Search for the cell housing the specified text and yield its [X, Y] center coordinate. 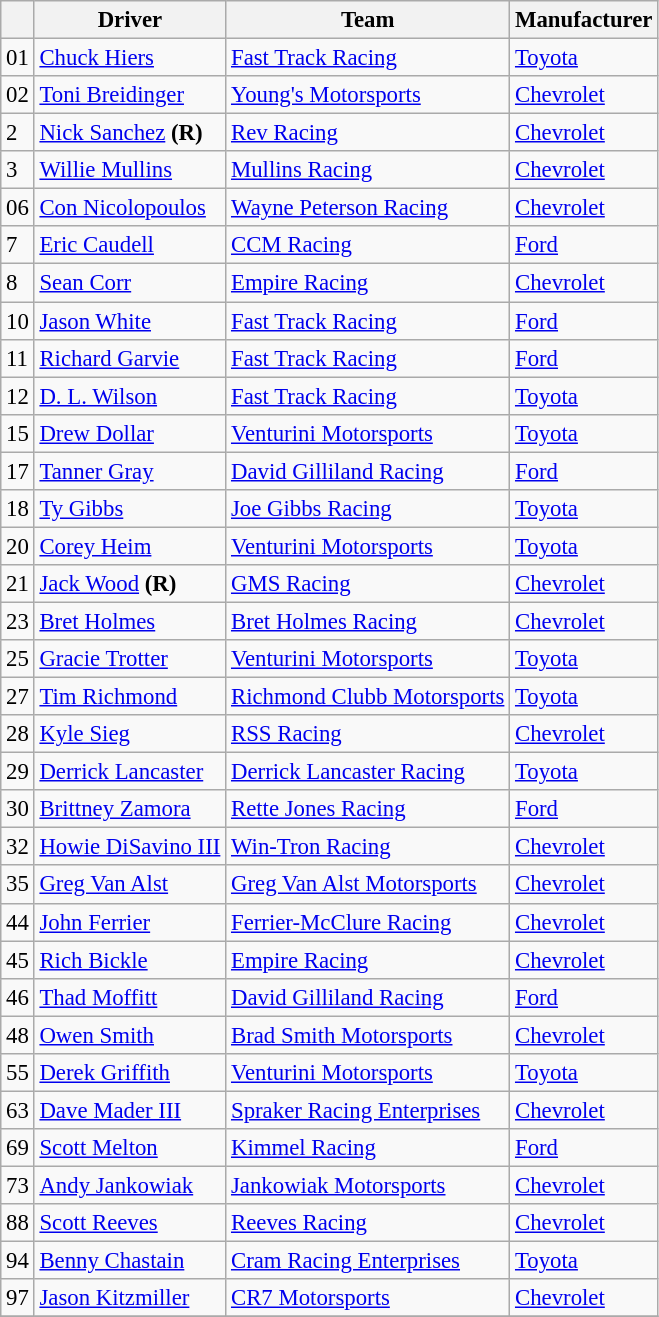
Chuck Hiers [130, 58]
CCM Racing [368, 245]
Brad Smith Motorsports [368, 1035]
Rette Jones Racing [368, 809]
Tim Richmond [130, 697]
Bret Holmes [130, 621]
18 [18, 509]
Spraker Racing Enterprises [368, 1110]
46 [18, 997]
Derek Griffith [130, 1073]
32 [18, 847]
Richard Garvie [130, 358]
Derrick Lancaster [130, 772]
28 [18, 734]
30 [18, 809]
3 [18, 170]
Eric Caudell [130, 245]
Jack Wood (R) [130, 584]
GMS Racing [368, 584]
Joe Gibbs Racing [368, 509]
D. L. Wilson [130, 396]
25 [18, 659]
27 [18, 697]
Derrick Lancaster Racing [368, 772]
69 [18, 1148]
Sean Corr [130, 283]
Mullins Racing [368, 170]
Scott Melton [130, 1148]
Thad Moffitt [130, 997]
Wayne Peterson Racing [368, 208]
Young's Motorsports [368, 95]
45 [18, 960]
88 [18, 1223]
35 [18, 885]
Kyle Sieg [130, 734]
Reeves Racing [368, 1223]
Scott Reeves [130, 1223]
Kimmel Racing [368, 1148]
Ferrier-McClure Racing [368, 922]
12 [18, 396]
Dave Mader III [130, 1110]
Jason White [130, 321]
CR7 Motorsports [368, 1298]
Rev Racing [368, 133]
Greg Van Alst [130, 885]
48 [18, 1035]
Howie DiSavino III [130, 847]
Benny Chastain [130, 1261]
21 [18, 584]
Drew Dollar [130, 433]
Brittney Zamora [130, 809]
8 [18, 283]
73 [18, 1185]
Win-Tron Racing [368, 847]
55 [18, 1073]
Greg Van Alst Motorsports [368, 885]
Gracie Trotter [130, 659]
63 [18, 1110]
Con Nicolopoulos [130, 208]
Cram Racing Enterprises [368, 1261]
23 [18, 621]
29 [18, 772]
Owen Smith [130, 1035]
97 [18, 1298]
2 [18, 133]
John Ferrier [130, 922]
Willie Mullins [130, 170]
94 [18, 1261]
Rich Bickle [130, 960]
Team [368, 20]
Nick Sanchez (R) [130, 133]
10 [18, 321]
Jankowiak Motorsports [368, 1185]
Andy Jankowiak [130, 1185]
Manufacturer [584, 20]
11 [18, 358]
Driver [130, 20]
RSS Racing [368, 734]
Richmond Clubb Motorsports [368, 697]
44 [18, 922]
Jason Kitzmiller [130, 1298]
06 [18, 208]
Bret Holmes Racing [368, 621]
7 [18, 245]
17 [18, 471]
Corey Heim [130, 546]
02 [18, 95]
Tanner Gray [130, 471]
20 [18, 546]
01 [18, 58]
Ty Gibbs [130, 509]
Toni Breidinger [130, 95]
15 [18, 433]
